Pinpoint the cell where the given text exists, returning its [x, y] midpoint coordinate. 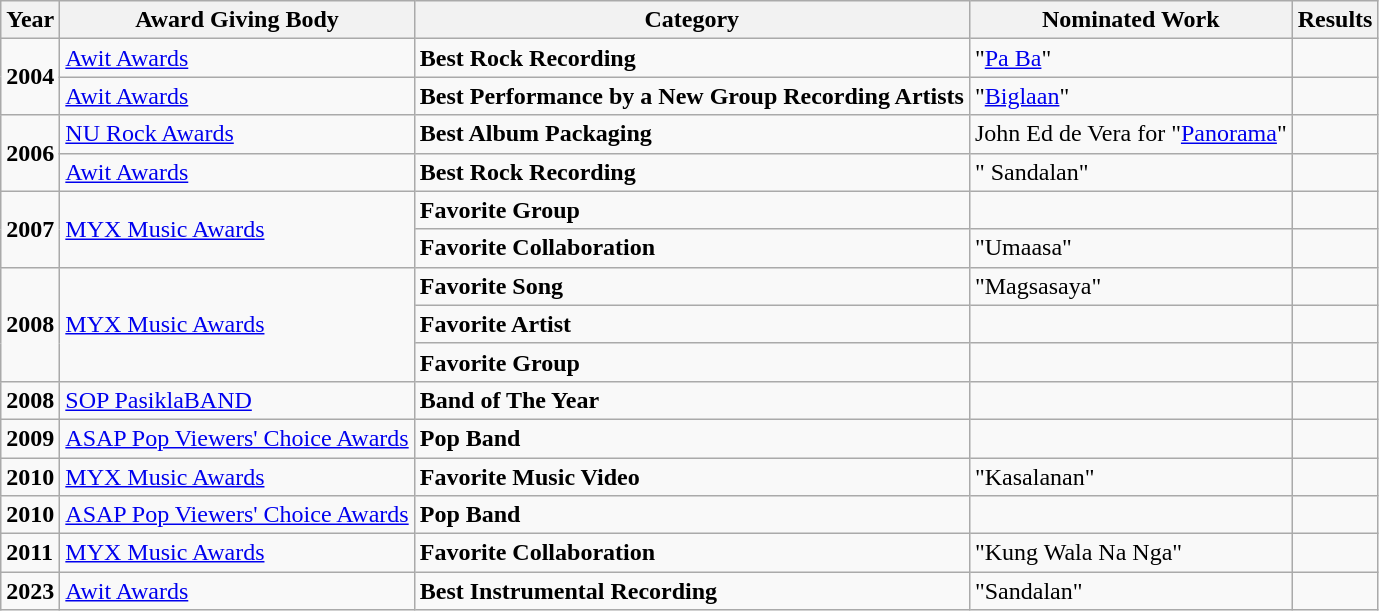
Band of The Year [692, 400]
Favorite Artist [692, 324]
"Kasalanan" [1130, 477]
"Kung Wala Na Nga" [1130, 553]
Nominated Work [1130, 20]
Results [1335, 20]
Best Performance by a New Group Recording Artists [692, 96]
"Pa Ba" [1130, 58]
"Umaasa" [1130, 248]
Favorite Song [692, 286]
Favorite Music Video [692, 477]
John Ed de Vera for "Panorama" [1130, 134]
2009 [30, 438]
Best Album Packaging [692, 134]
SOP PasiklaBAND [237, 400]
Best Instrumental Recording [692, 591]
Award Giving Body [237, 20]
2023 [30, 591]
"Sandalan" [1130, 591]
Year [30, 20]
2004 [30, 77]
Category [692, 20]
NU Rock Awards [237, 134]
2006 [30, 153]
2011 [30, 553]
"Biglaan" [1130, 96]
" Sandalan" [1130, 172]
"Magsasaya" [1130, 286]
2007 [30, 229]
